Capture the cell that displays the provided text and extract its (X, Y) central coordinate. 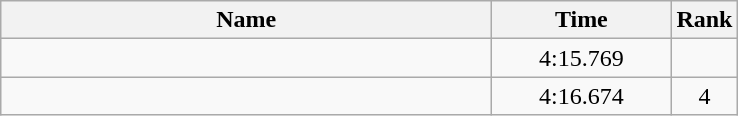
Rank (704, 20)
4:15.769 (582, 58)
Name (246, 20)
4:16.674 (582, 96)
4 (704, 96)
Time (582, 20)
